Provide the (X, Y) coordinate of the cell's center where the given text is located.  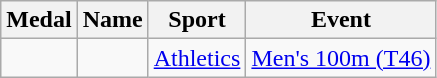
Sport (197, 20)
Name (112, 20)
Medal (39, 20)
Athletics (197, 58)
Men's 100m (T46) (341, 58)
Event (341, 20)
